Identify which cell holds the provided text, then report its [X, Y] central coordinate. 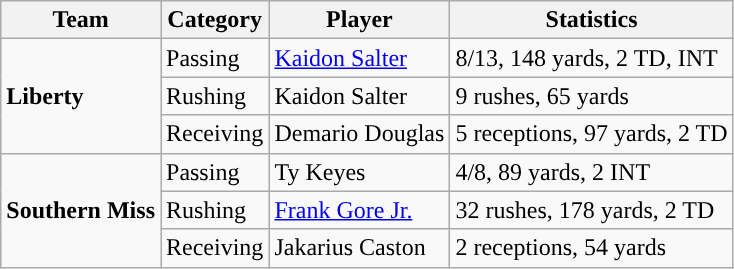
Statistics [592, 20]
4/8, 89 yards, 2 INT [592, 172]
Category [214, 20]
9 rushes, 65 yards [592, 96]
32 rushes, 178 yards, 2 TD [592, 210]
2 receptions, 54 yards [592, 248]
Ty Keyes [360, 172]
Jakarius Caston [360, 248]
Player [360, 20]
Team [81, 20]
Liberty [81, 96]
Southern Miss [81, 210]
Frank Gore Jr. [360, 210]
5 receptions, 97 yards, 2 TD [592, 134]
Demario Douglas [360, 134]
8/13, 148 yards, 2 TD, INT [592, 58]
